Locate the cell with the specified text and output its [x, y] center coordinate. 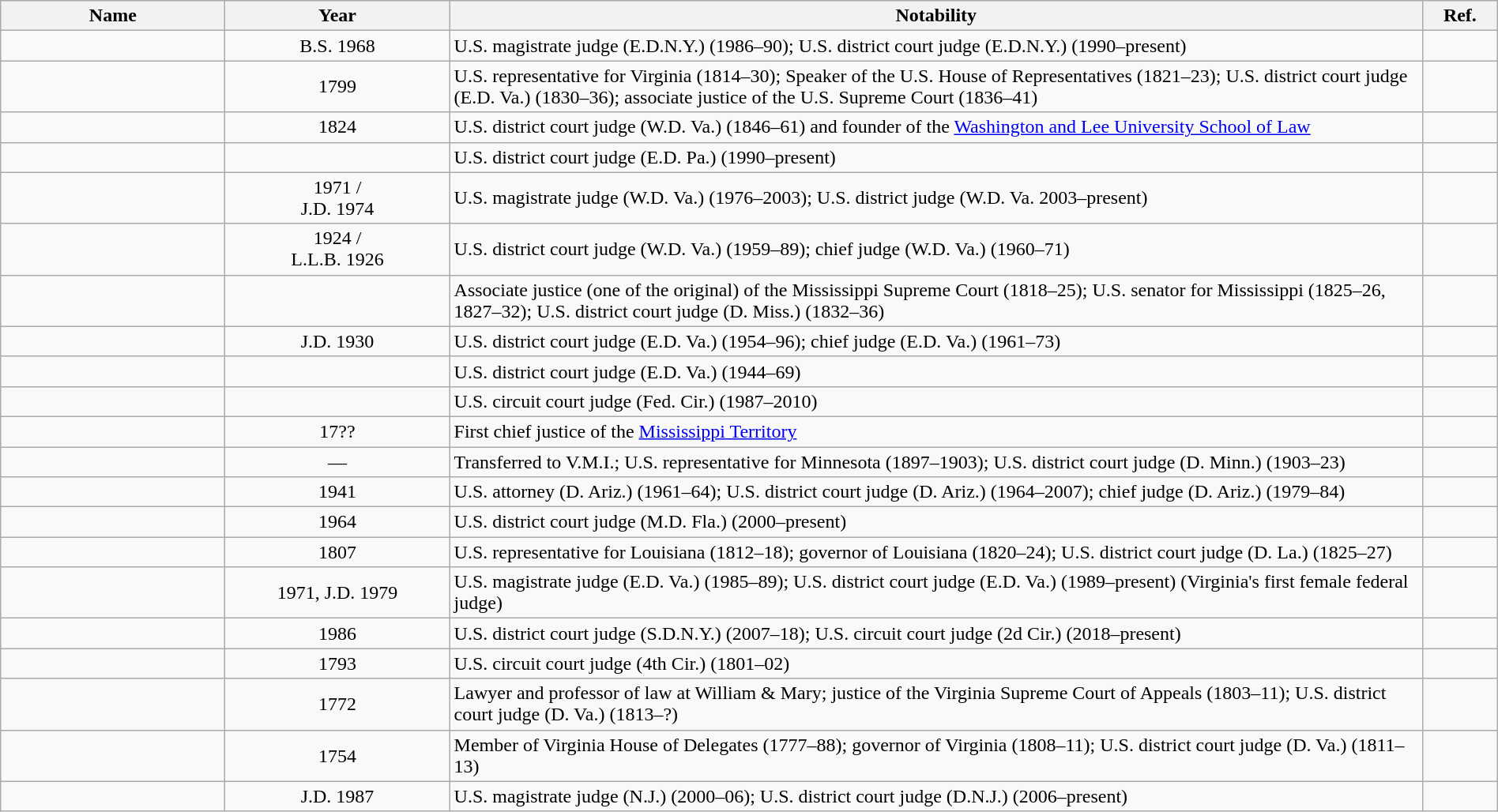
1772 [337, 705]
Name [113, 16]
1824 [337, 127]
1799 [337, 87]
U.S. circuit court judge (4th Cir.) (1801–02) [935, 664]
J.D. 1987 [337, 796]
U.S. attorney (D. Ariz.) (1961–64); U.S. district court judge (D. Ariz.) (1964–2007); chief judge (D. Ariz.) (1979–84) [935, 492]
U.S. district court judge (E.D. Va.) (1944–69) [935, 371]
1971, J.D. 1979 [337, 592]
1924 /L.L.B. 1926 [337, 250]
1793 [337, 664]
U.S. district court judge (M.D. Fla.) (2000–present) [935, 522]
First chief justice of the Mississippi Territory [935, 431]
U.S. district court judge (S.D.N.Y.) (2007–18); U.S. circuit court judge (2d Cir.) (2018–present) [935, 633]
Ref. [1460, 16]
U.S. district court judge (W.D. Va.) (1959–89); chief judge (W.D. Va.) (1960–71) [935, 250]
1964 [337, 522]
1807 [337, 552]
Notability [935, 16]
Transferred to V.M.I.; U.S. representative for Minnesota (1897–1903); U.S. district court judge (D. Minn.) (1903–23) [935, 462]
17?? [337, 431]
U.S. district court judge (E.D. Va.) (1954–96); chief judge (E.D. Va.) (1961–73) [935, 341]
U.S. district court judge (E.D. Pa.) (1990–present) [935, 157]
Member of Virginia House of Delegates (1777–88); governor of Virginia (1808–11); U.S. district court judge (D. Va.) (1811–13) [935, 755]
1986 [337, 633]
1941 [337, 492]
U.S. magistrate judge (W.D. Va.) (1976–2003); U.S. district judge (W.D. Va. 2003–present) [935, 197]
U.S. magistrate judge (E.D. Va.) (1985–89); U.S. district court judge (E.D. Va.) (1989–present) (Virginia's first female federal judge) [935, 592]
— [337, 462]
U.S. magistrate judge (E.D.N.Y.) (1986–90); U.S. district court judge (E.D.N.Y.) (1990–present) [935, 46]
B.S. 1968 [337, 46]
J.D. 1930 [337, 341]
U.S. representative for Louisiana (1812–18); governor of Louisiana (1820–24); U.S. district court judge (D. La.) (1825–27) [935, 552]
1971 /J.D. 1974 [337, 197]
1754 [337, 755]
U.S. district court judge (W.D. Va.) (1846–61) and founder of the Washington and Lee University School of Law [935, 127]
U.S. circuit court judge (Fed. Cir.) (1987–2010) [935, 401]
Year [337, 16]
U.S. magistrate judge (N.J.) (2000–06); U.S. district court judge (D.N.J.) (2006–present) [935, 796]
